Output the [x, y] coordinate of the center of the cell containing the given text.  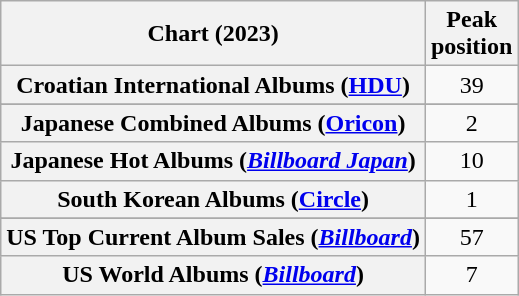
1 [471, 199]
39 [471, 85]
Peakposition [471, 34]
US World Albums (Billboard) [214, 275]
57 [471, 237]
2 [471, 123]
Japanese Combined Albums (Oricon) [214, 123]
Japanese Hot Albums (Billboard Japan) [214, 161]
Croatian International Albums (HDU) [214, 85]
7 [471, 275]
South Korean Albums (Circle) [214, 199]
US Top Current Album Sales (Billboard) [214, 237]
10 [471, 161]
Chart (2023) [214, 34]
